Detect which cell encompasses the target text, then output its [X, Y] center coordinate. 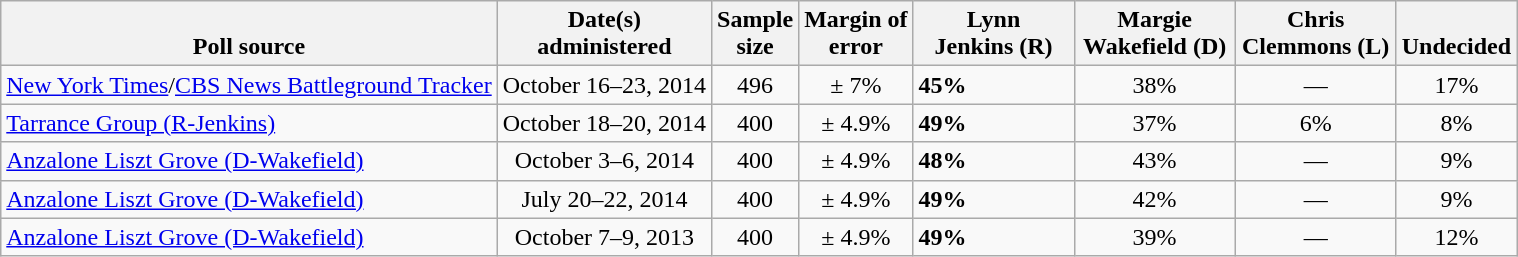
45% [994, 85]
Undecided [1456, 34]
LynnJenkins (R) [994, 34]
8% [1456, 123]
± 7% [856, 85]
October 7–9, 2013 [604, 237]
17% [1456, 85]
October 16–23, 2014 [604, 85]
39% [1154, 237]
October 18–20, 2014 [604, 123]
Date(s)administered [604, 34]
ChrisClemmons (L) [1316, 34]
New York Times/CBS News Battleground Tracker [249, 85]
July 20–22, 2014 [604, 199]
12% [1456, 237]
Poll source [249, 34]
43% [1154, 161]
October 3–6, 2014 [604, 161]
48% [994, 161]
37% [1154, 123]
Samplesize [756, 34]
6% [1316, 123]
Tarrance Group (R-Jenkins) [249, 123]
MargieWakefield (D) [1154, 34]
42% [1154, 199]
38% [1154, 85]
Margin oferror [856, 34]
496 [756, 85]
